Detect which cell encompasses the target text, then output its [X, Y] center coordinate. 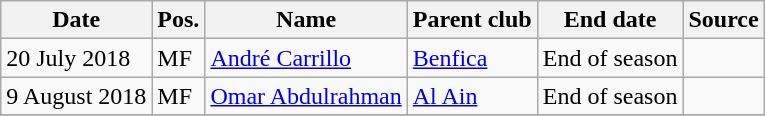
André Carrillo [306, 58]
Parent club [472, 20]
Omar Abdulrahman [306, 96]
Source [724, 20]
Date [76, 20]
Name [306, 20]
20 July 2018 [76, 58]
9 August 2018 [76, 96]
Benfica [472, 58]
End date [610, 20]
Pos. [178, 20]
Al Ain [472, 96]
